Extract the [x, y] coordinate from the center of the cell holding the provided text.  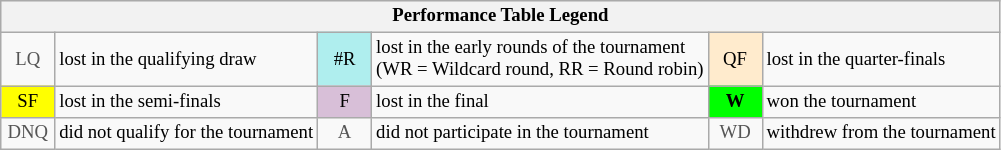
Performance Table Legend [500, 16]
withdrew from the tournament [881, 134]
A [345, 134]
did not qualify for the tournament [186, 134]
WD [735, 134]
#R [345, 60]
lost in the qualifying draw [186, 60]
QF [735, 60]
F [345, 102]
lost in the early rounds of the tournament(WR = Wildcard round, RR = Round robin) [540, 60]
W [735, 102]
LQ [28, 60]
DNQ [28, 134]
lost in the quarter-finals [881, 60]
won the tournament [881, 102]
SF [28, 102]
lost in the final [540, 102]
did not participate in the tournament [540, 134]
lost in the semi-finals [186, 102]
